Provide the (X, Y) coordinate of the cell's center where the given text is located.  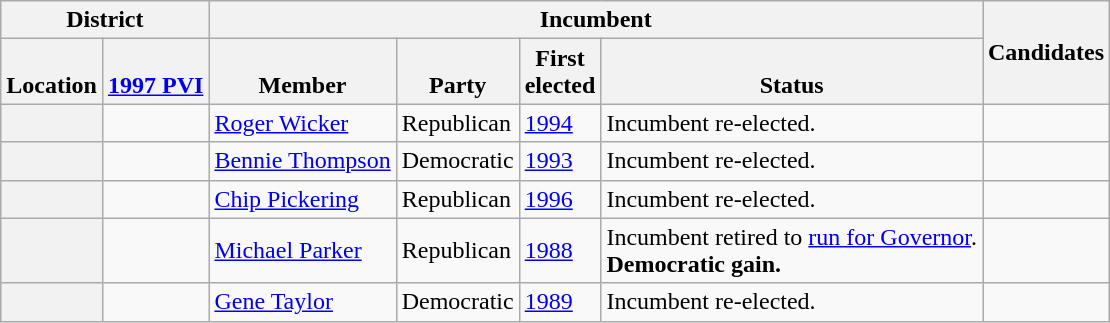
Incumbent retired to run for Governor.Democratic gain. (792, 250)
Location (52, 72)
Gene Taylor (302, 302)
Party (458, 72)
1996 (560, 199)
1988 (560, 250)
Bennie Thompson (302, 161)
Michael Parker (302, 250)
Candidates (1046, 52)
1989 (560, 302)
District (105, 20)
Roger Wicker (302, 123)
1993 (560, 161)
1997 PVI (155, 72)
Status (792, 72)
Incumbent (596, 20)
1994 (560, 123)
Firstelected (560, 72)
Member (302, 72)
Chip Pickering (302, 199)
